Pinpoint the cell where the given text exists, returning its (X, Y) midpoint coordinate. 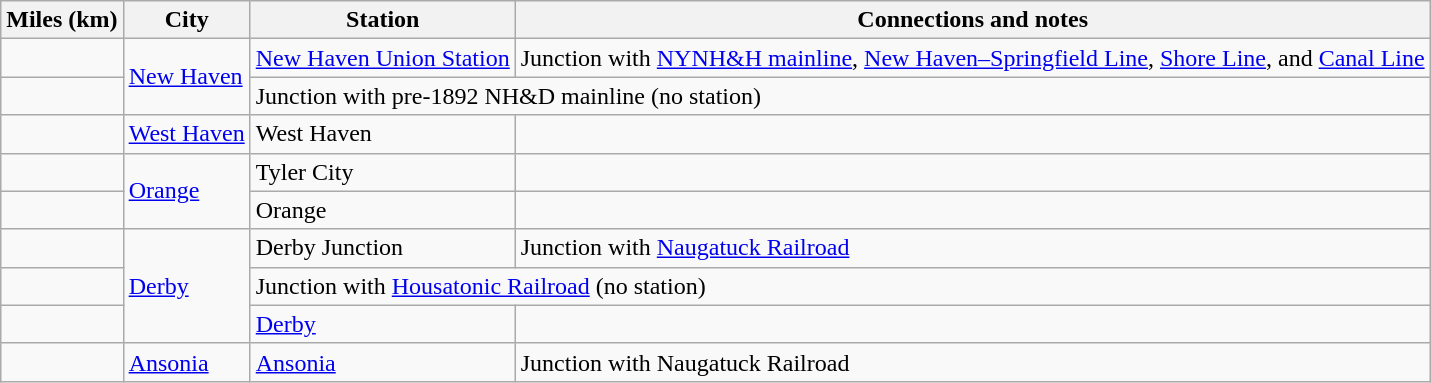
City (186, 20)
Miles (km) (62, 20)
Derby Junction (382, 248)
Tyler City (382, 172)
Junction with NYNH&H mainline, New Haven–Springfield Line, Shore Line, and Canal Line (972, 58)
Junction with pre-1892 NH&D mainline (no station) (840, 96)
Junction with Housatonic Railroad (no station) (840, 286)
Connections and notes (972, 20)
New Haven (186, 77)
Station (382, 20)
New Haven Union Station (382, 58)
